For the text-containing cell, return its midpoint in [x, y] coordinate format. 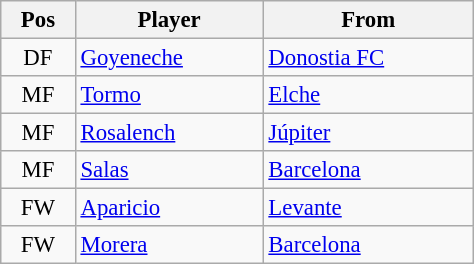
Goyeneche [169, 58]
DF [38, 58]
Salas [169, 170]
Pos [38, 20]
Rosalench [169, 133]
Elche [368, 95]
Levante [368, 208]
Morera [169, 245]
Donostia FC [368, 58]
Tormo [169, 95]
From [368, 20]
Player [169, 20]
Júpiter [368, 133]
Aparicio [169, 208]
